Return (X, Y) of the center of cell containing provided text 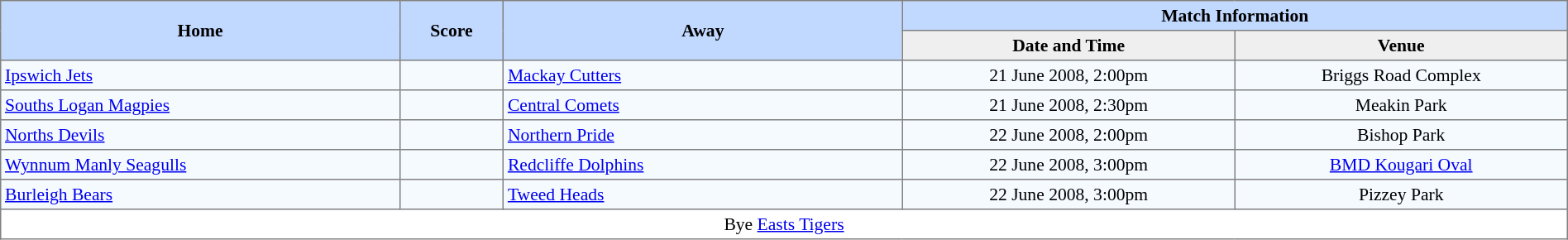
Ipswich Jets (200, 75)
Match Information (1235, 16)
Wynnum Manly Seagulls (200, 165)
Bye Easts Tigers (784, 224)
Meakin Park (1401, 105)
Northern Pride (703, 135)
21 June 2008, 2:00pm (1068, 75)
Away (703, 31)
Redcliffe Dolphins (703, 165)
Briggs Road Complex (1401, 75)
Date and Time (1068, 46)
22 June 2008, 2:00pm (1068, 135)
Central Comets (703, 105)
Tweed Heads (703, 194)
Score (452, 31)
Burleigh Bears (200, 194)
Norths Devils (200, 135)
BMD Kougari Oval (1401, 165)
Venue (1401, 46)
Mackay Cutters (703, 75)
Bishop Park (1401, 135)
Pizzey Park (1401, 194)
21 June 2008, 2:30pm (1068, 105)
Souths Logan Magpies (200, 105)
Home (200, 31)
